Return the (x, y) coordinate for the center point of the cell that contains the specified text.  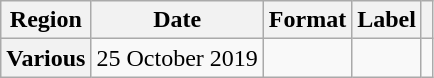
Date (177, 20)
Format (307, 20)
25 October 2019 (177, 58)
Various (46, 58)
Region (46, 20)
Label (387, 20)
